Locate the cell with the specified text and output its [X, Y] center coordinate. 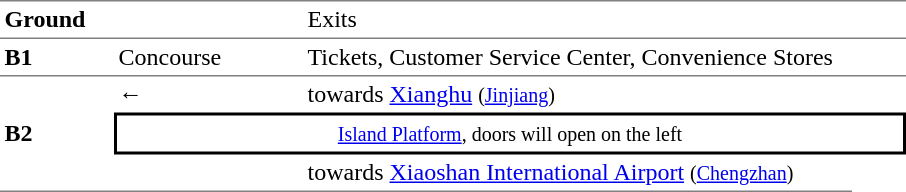
← [208, 94]
B1 [57, 58]
Tickets, Customer Service Center, Convenience Stores [578, 58]
B2 [57, 134]
towards Xiaoshan International Airport (Chengzhan) [578, 173]
Ground [57, 20]
Exits [578, 20]
Island Platform, doors will open on the left [510, 133]
towards Xianghu (Jinjiang) [578, 94]
Concourse [208, 58]
